Return (x, y) of the center of cell containing provided text 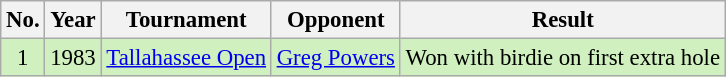
Won with birdie on first extra hole (562, 58)
Opponent (336, 20)
1 (23, 58)
Year (73, 20)
Greg Powers (336, 58)
Result (562, 20)
1983 (73, 58)
No. (23, 20)
Tallahassee Open (186, 58)
Tournament (186, 20)
